Find where the given text appears and provide that cell's center as [X, Y] coordinate. 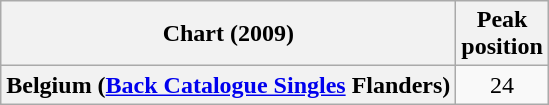
Chart (2009) [228, 34]
24 [502, 85]
Peakposition [502, 34]
Belgium (Back Catalogue Singles Flanders) [228, 85]
